For the text-containing cell, return its midpoint in [X, Y] coordinate format. 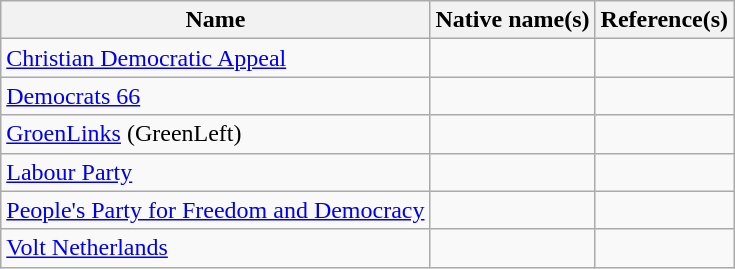
Name [216, 20]
Christian Democratic Appeal [216, 58]
GroenLinks (GreenLeft) [216, 134]
People's Party for Freedom and Democracy [216, 210]
Volt Netherlands [216, 248]
Reference(s) [664, 20]
Native name(s) [512, 20]
Labour Party [216, 172]
Democrats 66 [216, 96]
